From the cell containing the given text, extract its center point as (x, y) coordinate. 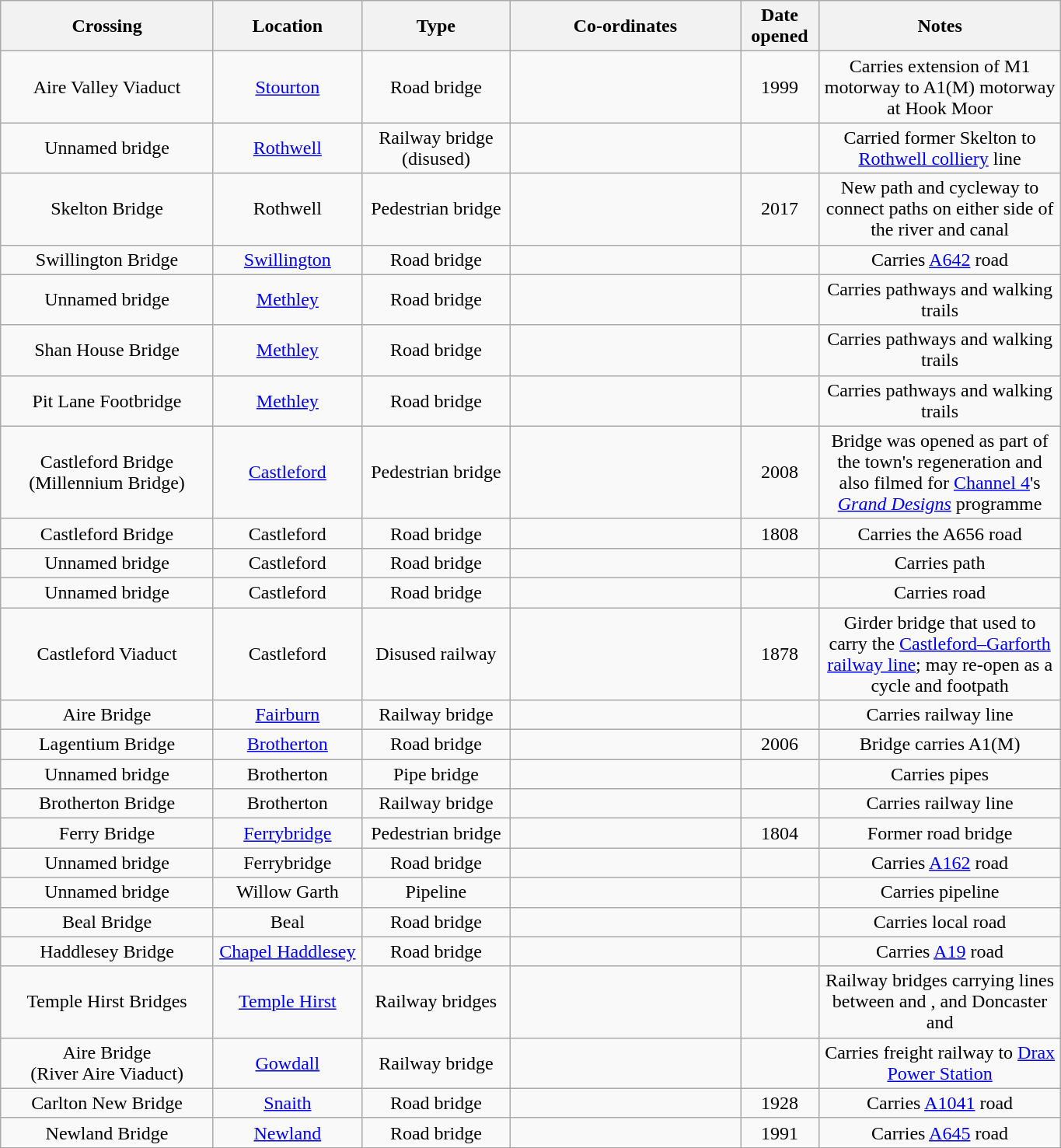
Ferry Bridge (107, 833)
Pit Lane Footbridge (107, 401)
1804 (779, 833)
Carries the A656 road (941, 533)
Railway bridges (435, 1002)
Bridge was opened as part of the town's regeneration and also filmed for Channel 4's Grand Designs programme (941, 473)
Castleford Viaduct (107, 654)
Railway bridges carrying lines between and , and Doncaster and (941, 1002)
Gowdall (288, 1063)
Former road bridge (941, 833)
Beal (288, 922)
Carries extension of M1 motorway to A1(M) motorway at Hook Moor (941, 87)
1991 (779, 1132)
Castleford Bridge (107, 533)
Chapel Haddlesey (288, 951)
Type (435, 26)
Shan House Bridge (107, 350)
2006 (779, 745)
2008 (779, 473)
Girder bridge that used to carry the Castleford–Garforth railway line; may re-open as a cycle and footpath (941, 654)
Fairburn (288, 715)
Temple Hirst Bridges (107, 1002)
Beal Bridge (107, 922)
Aire Bridge (107, 715)
Aire Valley Viaduct (107, 87)
1808 (779, 533)
2017 (779, 209)
Newland Bridge (107, 1132)
New path and cycleway to connect paths on either side of the river and canal (941, 209)
Newland (288, 1132)
Willow Garth (288, 892)
Location (288, 26)
Pipeline (435, 892)
Carries path (941, 563)
Pipe bridge (435, 774)
Date opened (779, 26)
Carries local road (941, 922)
Swillington Bridge (107, 260)
Lagentium Bridge (107, 745)
Crossing (107, 26)
Swillington (288, 260)
Brotherton Bridge (107, 804)
1878 (779, 654)
Carries A162 road (941, 863)
Railway bridge (disused) (435, 148)
Skelton Bridge (107, 209)
Carried former Skelton to Rothwell colliery line (941, 148)
Carries A642 road (941, 260)
1999 (779, 87)
Bridge carries A1(M) (941, 745)
Aire Bridge(River Aire Viaduct) (107, 1063)
Carries road (941, 592)
Castleford Bridge(Millennium Bridge) (107, 473)
Carries A1041 road (941, 1103)
1928 (779, 1103)
Carries A19 road (941, 951)
Carries freight railway to Drax Power Station (941, 1063)
Carries pipeline (941, 892)
Carlton New Bridge (107, 1103)
Snaith (288, 1103)
Carries A645 road (941, 1132)
Stourton (288, 87)
Disused railway (435, 654)
Haddlesey Bridge (107, 951)
Notes (941, 26)
Carries pipes (941, 774)
Temple Hirst (288, 1002)
Co-ordinates (625, 26)
